Search for the cell housing the specified text and yield its (x, y) center coordinate. 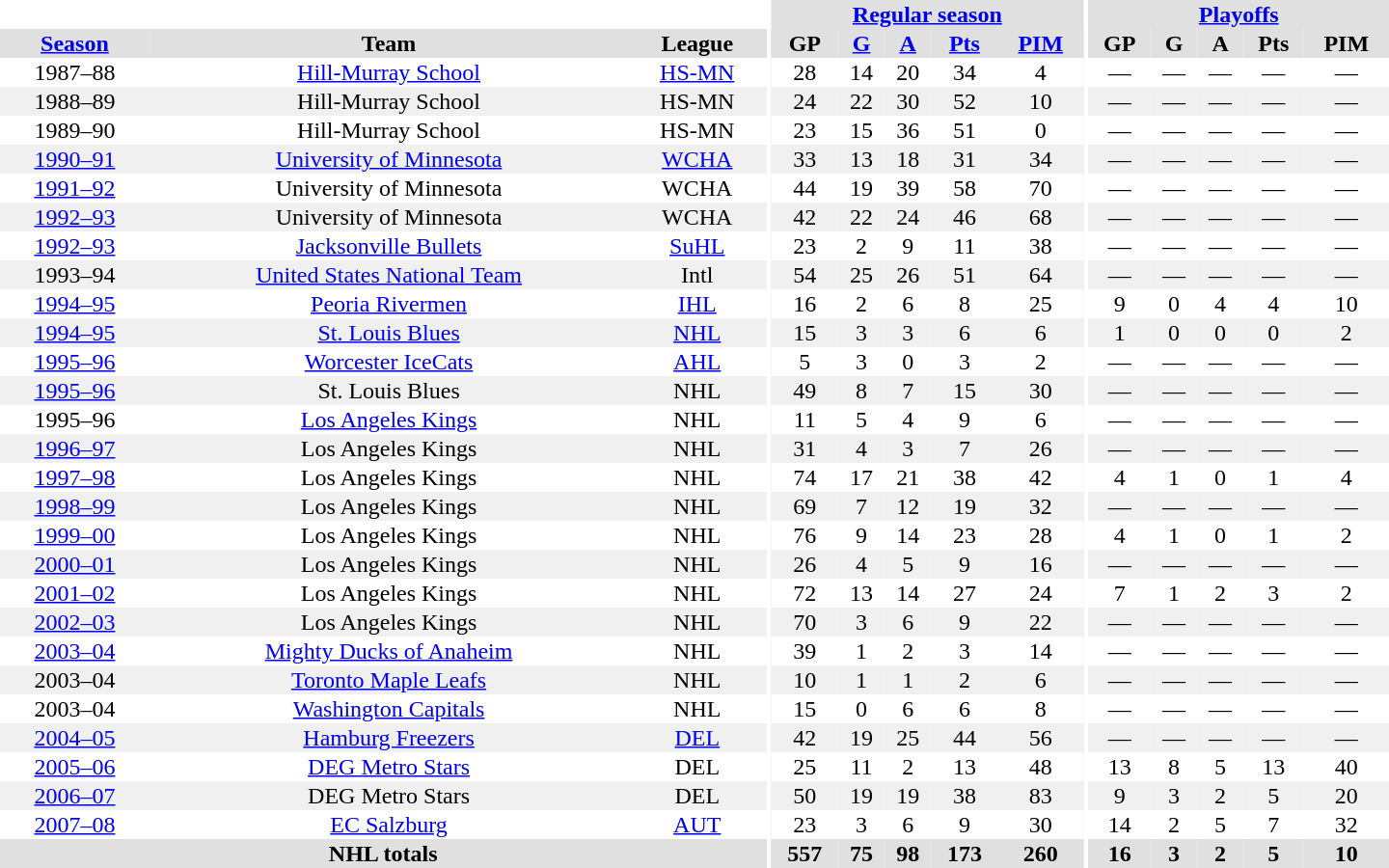
2001–02 (75, 593)
17 (861, 477)
2000–01 (75, 564)
260 (1041, 854)
1998–99 (75, 506)
21 (908, 477)
Peoria Rivermen (389, 304)
46 (965, 217)
League (696, 43)
173 (965, 854)
27 (965, 593)
United States National Team (389, 275)
2006–07 (75, 796)
49 (804, 391)
56 (1041, 738)
1988–89 (75, 101)
2002–03 (75, 622)
Season (75, 43)
2005–06 (75, 767)
Intl (696, 275)
98 (908, 854)
1989–90 (75, 130)
Toronto Maple Leafs (389, 680)
Washington Capitals (389, 709)
1993–94 (75, 275)
52 (965, 101)
Worcester IceCats (389, 362)
18 (908, 159)
1996–97 (75, 448)
Hamburg Freezers (389, 738)
75 (861, 854)
72 (804, 593)
68 (1041, 217)
58 (965, 188)
1991–92 (75, 188)
64 (1041, 275)
2004–05 (75, 738)
1990–91 (75, 159)
50 (804, 796)
1999–00 (75, 535)
Playoffs (1239, 14)
Jacksonville Bullets (389, 246)
1997–98 (75, 477)
AUT (696, 825)
40 (1347, 767)
Regular season (928, 14)
36 (908, 130)
EC Salzburg (389, 825)
54 (804, 275)
33 (804, 159)
NHL totals (383, 854)
83 (1041, 796)
1987–88 (75, 72)
12 (908, 506)
SuHL (696, 246)
74 (804, 477)
69 (804, 506)
Team (389, 43)
557 (804, 854)
Mighty Ducks of Anaheim (389, 651)
2007–08 (75, 825)
76 (804, 535)
AHL (696, 362)
IHL (696, 304)
48 (1041, 767)
